From the cell containing the given text, extract its center point as [x, y] coordinate. 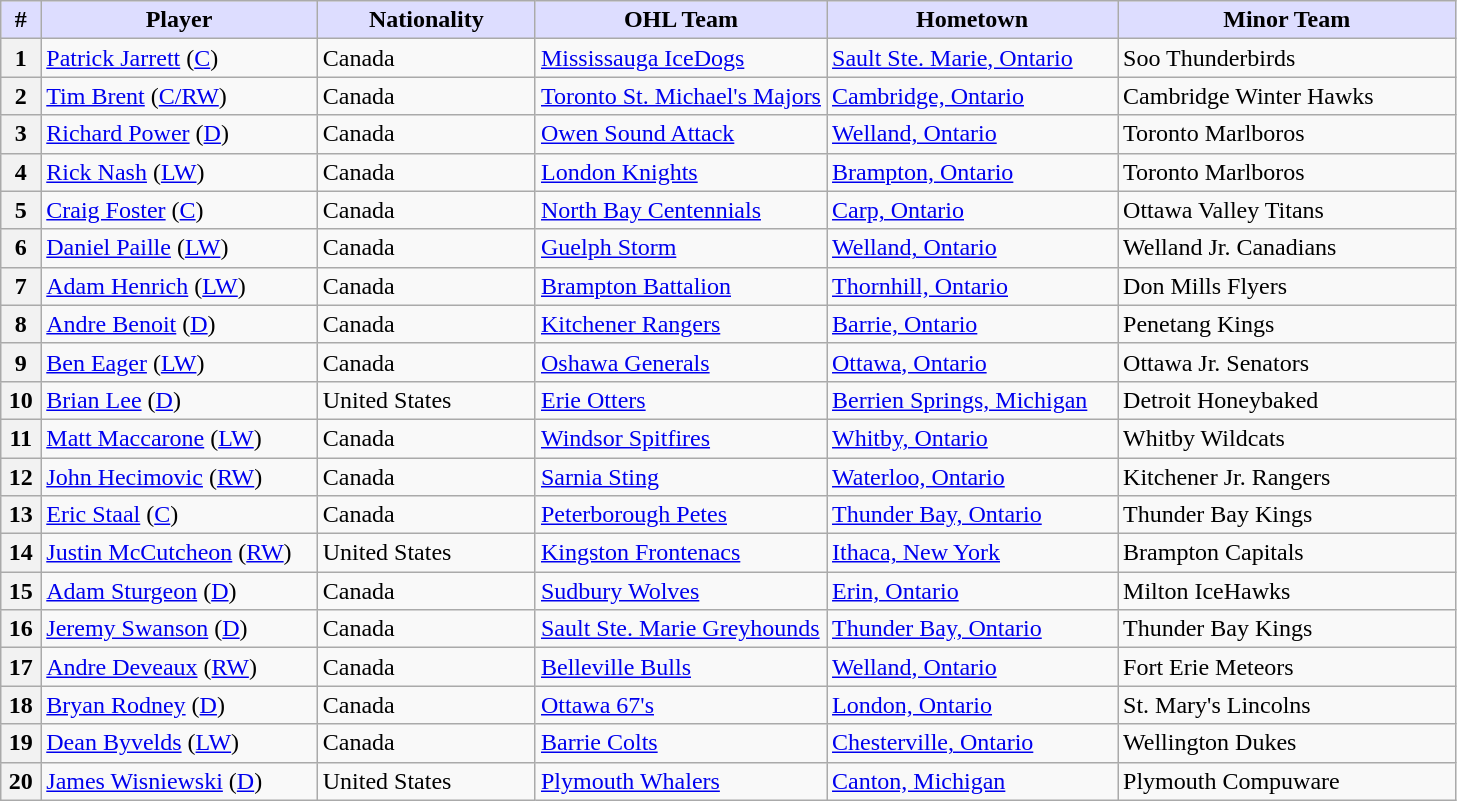
Waterloo, Ontario [972, 477]
Ottawa Valley Titans [1287, 210]
Dean Byvelds (LW) [179, 743]
Oshawa Generals [680, 362]
Barrie, Ontario [972, 324]
Ithaca, New York [972, 553]
16 [21, 629]
Kitchener Rangers [680, 324]
2 [21, 96]
Cambridge, Ontario [972, 96]
Toronto St. Michael's Majors [680, 96]
8 [21, 324]
Jeremy Swanson (D) [179, 629]
20 [21, 781]
Milton IceHawks [1287, 591]
Berrien Springs, Michigan [972, 400]
Windsor Spitfires [680, 438]
1 [21, 58]
13 [21, 515]
Barrie Colts [680, 743]
Craig Foster (C) [179, 210]
Andre Deveaux (RW) [179, 667]
Cambridge Winter Hawks [1287, 96]
Mississauga IceDogs [680, 58]
14 [21, 553]
St. Mary's Lincolns [1287, 705]
Bryan Rodney (D) [179, 705]
Minor Team [1287, 20]
Hometown [972, 20]
Owen Sound Attack [680, 134]
Sudbury Wolves [680, 591]
Brampton Capitals [1287, 553]
Don Mills Flyers [1287, 286]
Detroit Honeybaked [1287, 400]
Erie Otters [680, 400]
Sault Ste. Marie, Ontario [972, 58]
19 [21, 743]
Fort Erie Meteors [1287, 667]
John Hecimovic (RW) [179, 477]
Wellington Dukes [1287, 743]
11 [21, 438]
15 [21, 591]
Player [179, 20]
Ottawa 67's [680, 705]
London Knights [680, 172]
3 [21, 134]
Belleville Bulls [680, 667]
Andre Benoit (D) [179, 324]
Chesterville, Ontario [972, 743]
Ben Eager (LW) [179, 362]
OHL Team [680, 20]
4 [21, 172]
Welland Jr. Canadians [1287, 248]
Sarnia Sting [680, 477]
Tim Brent (C/RW) [179, 96]
Eric Staal (C) [179, 515]
Ottawa, Ontario [972, 362]
Brampton Battalion [680, 286]
Ottawa Jr. Senators [1287, 362]
18 [21, 705]
James Wisniewski (D) [179, 781]
Kitchener Jr. Rangers [1287, 477]
London, Ontario [972, 705]
Brian Lee (D) [179, 400]
Richard Power (D) [179, 134]
5 [21, 210]
Justin McCutcheon (RW) [179, 553]
6 [21, 248]
Kingston Frontenacs [680, 553]
Carp, Ontario [972, 210]
Soo Thunderbirds [1287, 58]
Matt Maccarone (LW) [179, 438]
9 [21, 362]
Penetang Kings [1287, 324]
7 [21, 286]
Patrick Jarrett (C) [179, 58]
# [21, 20]
Guelph Storm [680, 248]
Adam Henrich (LW) [179, 286]
North Bay Centennials [680, 210]
Adam Sturgeon (D) [179, 591]
Rick Nash (LW) [179, 172]
Peterborough Petes [680, 515]
12 [21, 477]
Erin, Ontario [972, 591]
Thornhill, Ontario [972, 286]
Sault Ste. Marie Greyhounds [680, 629]
Canton, Michigan [972, 781]
Whitby Wildcats [1287, 438]
Brampton, Ontario [972, 172]
Daniel Paille (LW) [179, 248]
Whitby, Ontario [972, 438]
17 [21, 667]
Nationality [426, 20]
10 [21, 400]
Plymouth Whalers [680, 781]
Plymouth Compuware [1287, 781]
